Return (x, y) of the center of cell containing provided text 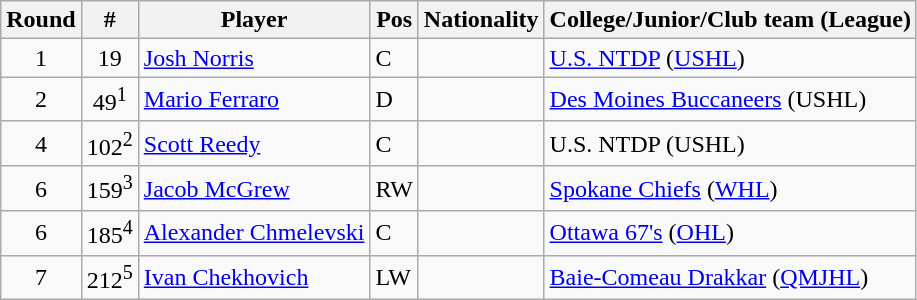
1854 (110, 234)
Alexander Chmelevski (254, 234)
4 (41, 144)
Nationality (481, 20)
RW (394, 188)
D (394, 100)
Pos (394, 20)
Spokane Chiefs (WHL) (730, 188)
2125 (110, 278)
Baie-Comeau Drakkar (QMJHL) (730, 278)
College/Junior/Club team (League) (730, 20)
Scott Reedy (254, 144)
7 (41, 278)
Round (41, 20)
Ottawa 67's (OHL) (730, 234)
491 (110, 100)
Ivan Chekhovich (254, 278)
Player (254, 20)
2 (41, 100)
Josh Norris (254, 58)
Mario Ferraro (254, 100)
Jacob McGrew (254, 188)
19 (110, 58)
# (110, 20)
Des Moines Buccaneers (USHL) (730, 100)
1593 (110, 188)
LW (394, 278)
1 (41, 58)
1022 (110, 144)
